Locate the cell with the specified text and output its [X, Y] center coordinate. 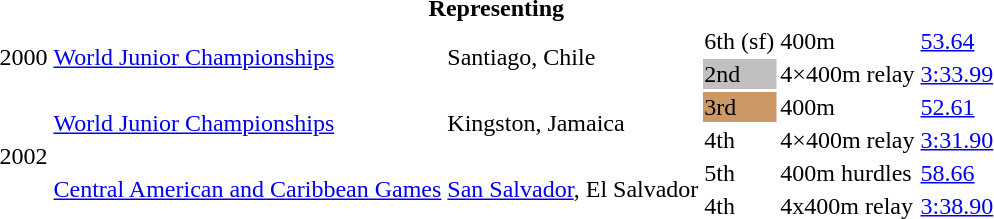
400m hurdles [848, 173]
Kingston, Jamaica [573, 124]
2nd [740, 74]
Santiago, Chile [573, 58]
5th [740, 173]
3rd [740, 107]
4th [740, 140]
6th (sf) [740, 41]
